Scan for the cell matching the given text and deliver its (X, Y) coordinate at center. 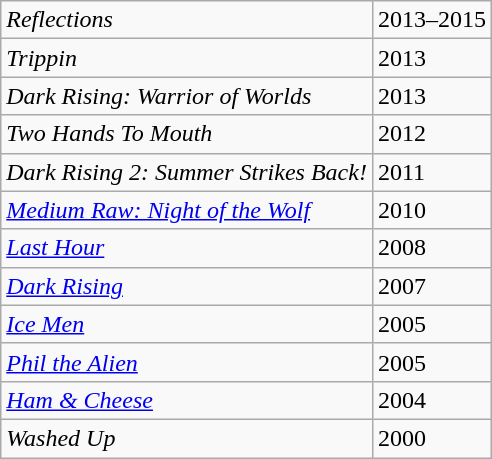
Trippin (187, 58)
Dark Rising: Warrior of Worlds (187, 96)
2000 (432, 438)
2012 (432, 134)
Phil the Alien (187, 362)
2013–2015 (432, 20)
Ham & Cheese (187, 400)
2011 (432, 172)
Two Hands To Mouth (187, 134)
Ice Men (187, 324)
Dark Rising 2: Summer Strikes Back! (187, 172)
2010 (432, 210)
Last Hour (187, 248)
2008 (432, 248)
2004 (432, 400)
Medium Raw: Night of the Wolf (187, 210)
2007 (432, 286)
Washed Up (187, 438)
Reflections (187, 20)
Dark Rising (187, 286)
